Scan for the cell matching the given text and deliver its (X, Y) coordinate at center. 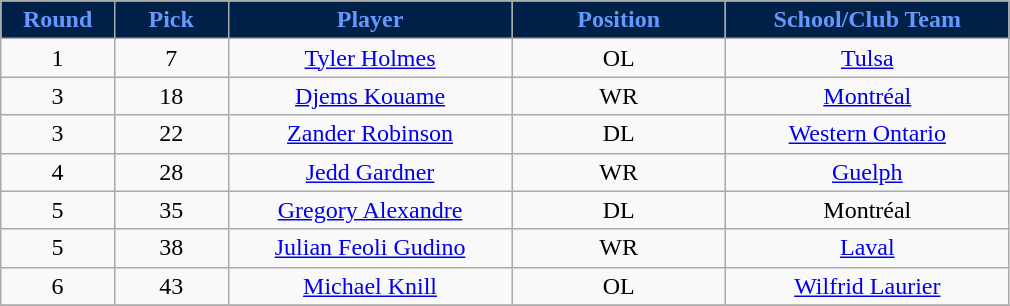
Julian Feoli Gudino (370, 248)
Tulsa (867, 58)
Gregory Alexandre (370, 210)
43 (171, 286)
Michael Knill (370, 286)
Djems Kouame (370, 96)
1 (58, 58)
Pick (171, 20)
Tyler Holmes (370, 58)
22 (171, 134)
35 (171, 210)
Laval (867, 248)
6 (58, 286)
7 (171, 58)
Guelph (867, 172)
Position (618, 20)
Zander Robinson (370, 134)
Player (370, 20)
Wilfrid Laurier (867, 286)
28 (171, 172)
School/Club Team (867, 20)
Jedd Gardner (370, 172)
4 (58, 172)
Western Ontario (867, 134)
38 (171, 248)
18 (171, 96)
Round (58, 20)
